Search for the cell housing the specified text and yield its (x, y) center coordinate. 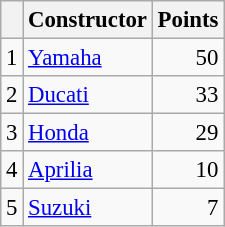
Points (188, 20)
1 (12, 58)
5 (12, 208)
33 (188, 95)
Ducati (88, 95)
50 (188, 58)
Suzuki (88, 208)
7 (188, 208)
10 (188, 170)
4 (12, 170)
29 (188, 133)
Yamaha (88, 58)
2 (12, 95)
3 (12, 133)
Honda (88, 133)
Constructor (88, 20)
Aprilia (88, 170)
